Return the (X, Y) coordinate for the center point of the cell that contains the specified text.  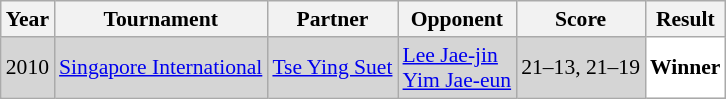
Partner (332, 19)
21–13, 21–19 (580, 68)
Lee Jae-jin Yim Jae-eun (458, 68)
Opponent (458, 19)
Winner (686, 68)
2010 (28, 68)
Year (28, 19)
Tournament (160, 19)
Tse Ying Suet (332, 68)
Score (580, 19)
Result (686, 19)
Singapore International (160, 68)
